Determine the [X, Y] coordinate at the center of the cell enclosing the given text.  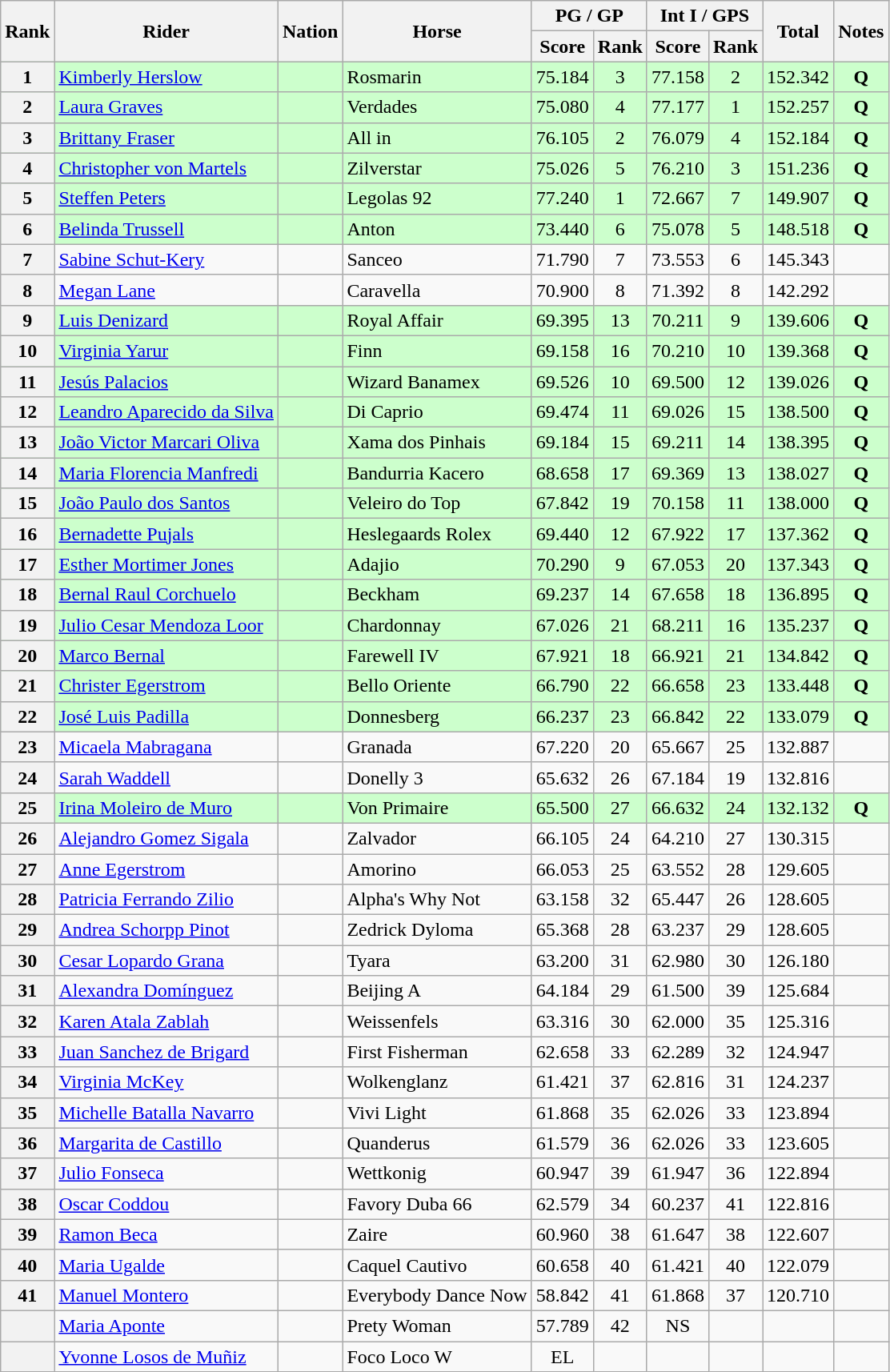
122.079 [799, 1265]
66.921 [677, 656]
Farewell IV [437, 656]
130.315 [799, 838]
Marco Bernal [166, 656]
Int I / GPS [704, 16]
42 [619, 1326]
Alejandro Gomez Sigala [166, 838]
67.921 [562, 656]
132.887 [799, 747]
Cesar Lopardo Grana [166, 961]
77.158 [677, 77]
Leandro Aparecido da Silva [166, 412]
122.607 [799, 1234]
69.474 [562, 412]
Rider [166, 31]
148.518 [799, 229]
Veleiro do Top [437, 503]
152.342 [799, 77]
137.343 [799, 564]
Caravella [437, 290]
João Paulo dos Santos [166, 503]
Christopher von Martels [166, 168]
62.579 [562, 1204]
Bandurria Kacero [437, 473]
75.080 [562, 107]
Bernal Raul Corchuelo [166, 595]
Heslegaards Rolex [437, 534]
145.343 [799, 259]
122.894 [799, 1173]
Sarah Waddell [166, 777]
Verdades [437, 107]
69.237 [562, 595]
61.579 [562, 1143]
75.184 [562, 77]
67.922 [677, 534]
69.526 [562, 382]
66.237 [562, 716]
Anne Egerstrom [166, 869]
61.647 [677, 1234]
125.684 [799, 991]
136.895 [799, 595]
124.237 [799, 1082]
Juan Sanchez de Brigard [166, 1052]
133.448 [799, 686]
76.105 [562, 138]
Weissenfels [437, 1021]
66.105 [562, 838]
Granada [437, 747]
Manuel Montero [166, 1295]
66.790 [562, 686]
71.790 [562, 259]
70.211 [677, 320]
138.500 [799, 412]
Virginia Yarur [166, 351]
Alexandra Domínguez [166, 991]
José Luis Padilla [166, 716]
65.500 [562, 808]
Maria Ugalde [166, 1265]
Michelle Batalla Navarro [166, 1113]
70.900 [562, 290]
132.816 [799, 777]
60.947 [562, 1173]
Donelly 3 [437, 777]
Nation [310, 31]
Zilverstar [437, 168]
123.894 [799, 1113]
Foco Loco W [437, 1357]
151.236 [799, 168]
Margarita de Castillo [166, 1143]
67.026 [562, 625]
65.368 [562, 930]
Favory Duba 66 [437, 1204]
73.553 [677, 259]
Zaire [437, 1234]
62.000 [677, 1021]
Notes [861, 31]
All in [437, 138]
Maria Florencia Manfredi [166, 473]
PG / GP [589, 16]
57.789 [562, 1326]
EL [562, 1357]
122.816 [799, 1204]
133.079 [799, 716]
129.605 [799, 869]
Donnesberg [437, 716]
70.290 [562, 564]
65.447 [677, 900]
67.842 [562, 503]
63.316 [562, 1021]
75.078 [677, 229]
Steffen Peters [166, 199]
Vivi Light [437, 1113]
Total [799, 31]
Sabine Schut-Kery [166, 259]
73.440 [562, 229]
João Victor Marcari Oliva [166, 443]
Amorino [437, 869]
135.237 [799, 625]
125.316 [799, 1021]
69.026 [677, 412]
138.027 [799, 473]
Bernadette Pujals [166, 534]
Wettkonig [437, 1173]
Andrea Schorpp Pinot [166, 930]
Patricia Ferrando Zilio [166, 900]
Sanceo [437, 259]
152.257 [799, 107]
65.667 [677, 747]
67.658 [677, 595]
69.211 [677, 443]
Yvonne Losos de Muñiz [166, 1357]
Tyara [437, 961]
69.158 [562, 351]
Horse [437, 31]
69.369 [677, 473]
63.200 [562, 961]
70.158 [677, 503]
67.053 [677, 564]
Chardonnay [437, 625]
138.000 [799, 503]
Laura Graves [166, 107]
68.658 [562, 473]
Anton [437, 229]
71.392 [677, 290]
63.552 [677, 869]
Jesús Palacios [166, 382]
58.842 [562, 1295]
62.816 [677, 1082]
Megan Lane [166, 290]
61.500 [677, 991]
69.440 [562, 534]
Bello Oriente [437, 686]
63.158 [562, 900]
Beijing A [437, 991]
70.210 [677, 351]
66.632 [677, 808]
Royal Affair [437, 320]
Quanderus [437, 1143]
Micaela Mabragana [166, 747]
63.237 [677, 930]
62.289 [677, 1052]
NS [677, 1326]
Zalvador [437, 838]
139.026 [799, 382]
Irina Moleiro de Muro [166, 808]
Legolas 92 [437, 199]
72.667 [677, 199]
64.184 [562, 991]
142.292 [799, 290]
Beckham [437, 595]
76.079 [677, 138]
Julio Fonseca [166, 1173]
67.220 [562, 747]
126.180 [799, 961]
139.606 [799, 320]
65.632 [562, 777]
60.960 [562, 1234]
Luis Denizard [166, 320]
61.947 [677, 1173]
Xama dos Pinhais [437, 443]
Von Primaire [437, 808]
62.980 [677, 961]
66.658 [677, 686]
62.658 [562, 1052]
149.907 [799, 199]
134.842 [799, 656]
Ramon Beca [166, 1234]
Esther Mortimer Jones [166, 564]
69.500 [677, 382]
132.132 [799, 808]
Everybody Dance Now [437, 1295]
Wizard Banamex [437, 382]
Caquel Cautivo [437, 1265]
Christer Egerstrom [166, 686]
Di Caprio [437, 412]
Kimberly Herslow [166, 77]
75.026 [562, 168]
Karen Atala Zablah [166, 1021]
Maria Aponte [166, 1326]
138.395 [799, 443]
Alpha's Why Not [437, 900]
67.184 [677, 777]
124.947 [799, 1052]
120.710 [799, 1295]
152.184 [799, 138]
77.240 [562, 199]
Virginia McKey [166, 1082]
Rosmarin [437, 77]
60.658 [562, 1265]
60.237 [677, 1204]
123.605 [799, 1143]
Prety Woman [437, 1326]
Finn [437, 351]
66.053 [562, 869]
68.211 [677, 625]
Julio Cesar Mendoza Loor [166, 625]
66.842 [677, 716]
76.210 [677, 168]
Zedrick Dyloma [437, 930]
Brittany Fraser [166, 138]
77.177 [677, 107]
64.210 [677, 838]
69.184 [562, 443]
69.395 [562, 320]
First Fisherman [437, 1052]
Wolkenglanz [437, 1082]
Belinda Trussell [166, 229]
Oscar Coddou [166, 1204]
137.362 [799, 534]
Adajio [437, 564]
139.368 [799, 351]
